Find where the given text appears and provide that cell's center as (x, y) coordinate. 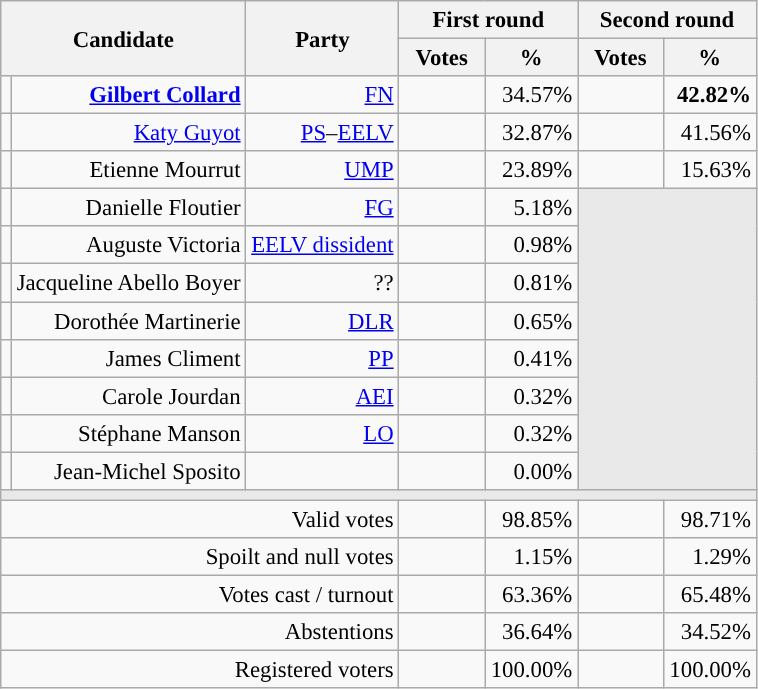
Danielle Floutier (128, 208)
AEI (322, 396)
34.52% (710, 632)
EELV dissident (322, 245)
First round (488, 20)
Abstentions (200, 632)
James Climent (128, 358)
PP (322, 358)
15.63% (710, 170)
LO (322, 433)
Carole Jourdan (128, 396)
Spoilt and null votes (200, 557)
Auguste Victoria (128, 245)
1.29% (710, 557)
Votes cast / turnout (200, 594)
FN (322, 95)
1.15% (530, 557)
Valid votes (200, 519)
98.85% (530, 519)
32.87% (530, 133)
0.98% (530, 245)
Jacqueline Abello Boyer (128, 283)
41.56% (710, 133)
PS–EELV (322, 133)
FG (322, 208)
UMP (322, 170)
0.00% (530, 471)
0.41% (530, 358)
DLR (322, 321)
Dorothée Martinerie (128, 321)
Candidate (124, 38)
65.48% (710, 594)
23.89% (530, 170)
Gilbert Collard (128, 95)
36.64% (530, 632)
63.36% (530, 594)
Stéphane Manson (128, 433)
5.18% (530, 208)
?? (322, 283)
Registered voters (200, 670)
Katy Guyot (128, 133)
Second round (668, 20)
42.82% (710, 95)
98.71% (710, 519)
Jean-Michel Sposito (128, 471)
34.57% (530, 95)
Party (322, 38)
0.65% (530, 321)
0.81% (530, 283)
Etienne Mourrut (128, 170)
